For the text-containing cell, return its midpoint in (x, y) coordinate format. 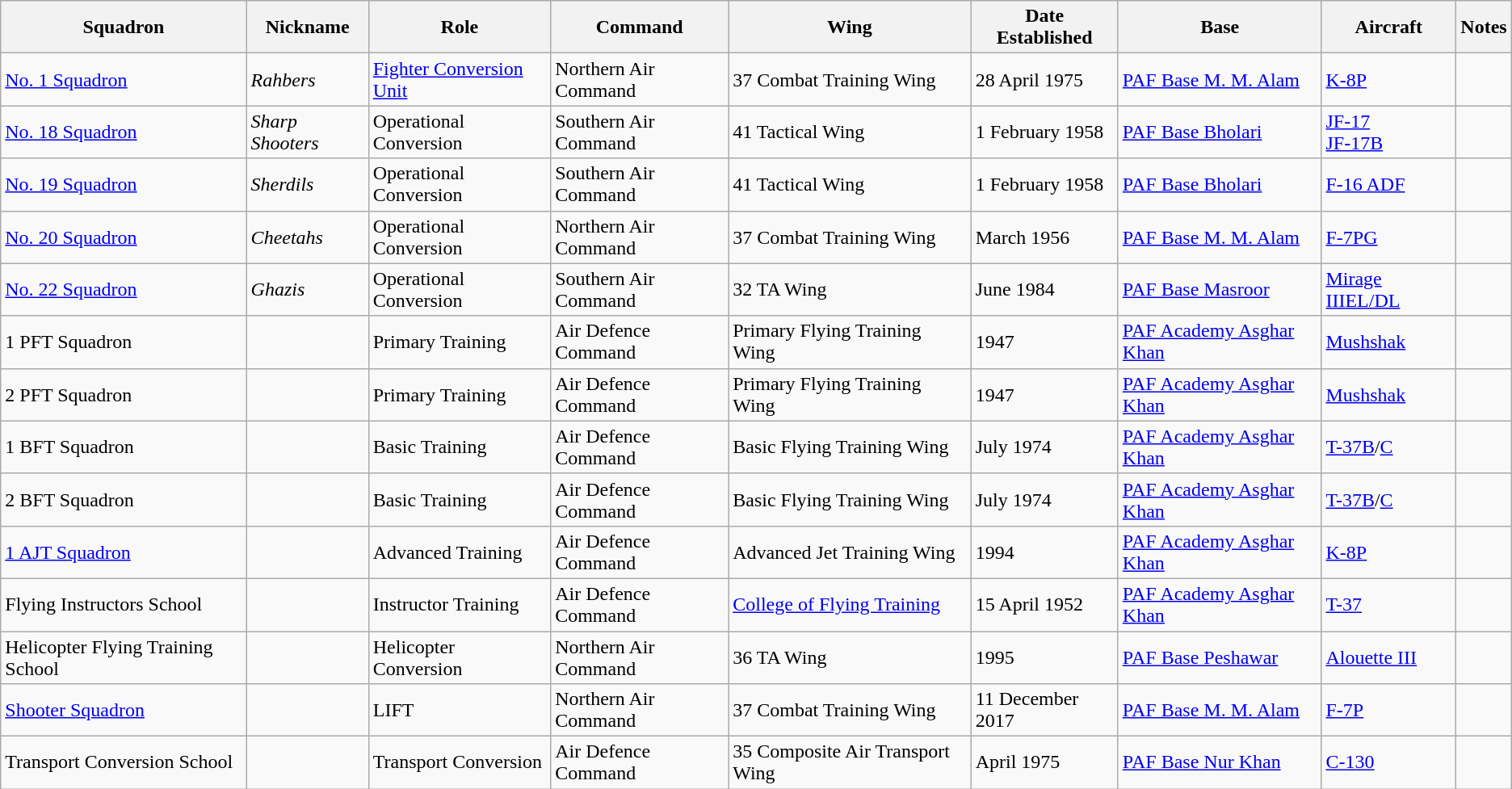
15 April 1952 (1044, 604)
Transport Conversion School (124, 762)
April 1975 (1044, 762)
Mirage IIIEL/DL (1389, 289)
No. 22 Squadron (124, 289)
PAF Base Nur Khan (1220, 762)
No. 20 Squadron (124, 237)
JF-17JF-17B (1389, 132)
No. 1 Squadron (124, 79)
Command (640, 27)
Fighter Conversion Unit (459, 79)
36 TA Wing (850, 657)
11 December 2017 (1044, 711)
Sharp Shooters (307, 132)
1995 (1044, 657)
F-7PG (1389, 237)
Helicopter Conversion (459, 657)
Advanced Training (459, 552)
28 April 1975 (1044, 79)
2 PFT Squadron (124, 394)
T-37 (1389, 604)
Helicopter Flying Training School (124, 657)
Transport Conversion (459, 762)
Notes (1484, 27)
35 Composite Air Transport Wing (850, 762)
32 TA Wing (850, 289)
Wing (850, 27)
Advanced Jet Training Wing (850, 552)
Alouette III (1389, 657)
Squadron (124, 27)
1994 (1044, 552)
College of Flying Training (850, 604)
Nickname (307, 27)
F-7P (1389, 711)
2 BFT Squadron (124, 499)
PAF Base Masroor (1220, 289)
Shooter Squadron (124, 711)
PAF Base Peshawar (1220, 657)
No. 19 Squadron (124, 184)
Aircraft (1389, 27)
March 1956 (1044, 237)
June 1984 (1044, 289)
Cheetahs (307, 237)
Flying Instructors School (124, 604)
LIFT (459, 711)
Instructor Training (459, 604)
Ghazis (307, 289)
C-130 (1389, 762)
Role (459, 27)
F-16 ADF (1389, 184)
No. 18 Squadron (124, 132)
1 AJT Squadron (124, 552)
Date Established (1044, 27)
Sherdils (307, 184)
1 BFT Squadron (124, 447)
Base (1220, 27)
Rahbers (307, 79)
1 PFT Squadron (124, 342)
